Return [X, Y] of the center of cell containing provided text 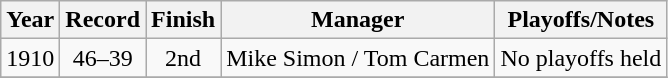
Playoffs/Notes [581, 20]
2nd [184, 58]
Year [30, 20]
Finish [184, 20]
Manager [358, 20]
No playoffs held [581, 58]
46–39 [103, 58]
Record [103, 20]
1910 [30, 58]
Mike Simon / Tom Carmen [358, 58]
